For the text-containing cell, return its midpoint in [X, Y] coordinate format. 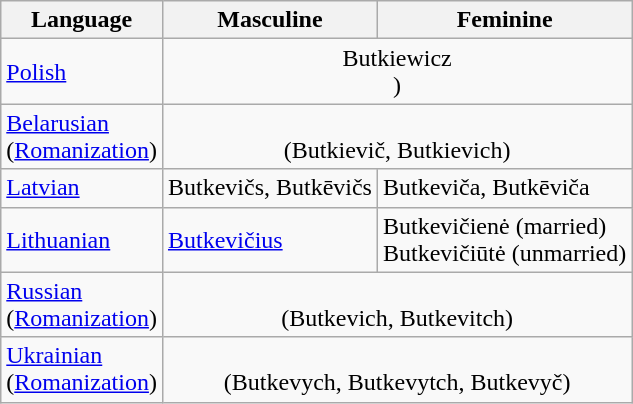
Butkiewicz ) [396, 72]
Masculine [270, 20]
Polish [82, 72]
Belarusian (Romanization) [82, 136]
Lithuanian [82, 240]
Language [82, 20]
Butkevičienė (married)Butkevičiūtė (unmarried) [504, 240]
Russian (Romanization) [82, 304]
Feminine [504, 20]
Butkeviča, Butkēviča [504, 188]
(Butkievič, Butkievich) [396, 136]
Ukrainian (Romanization) [82, 370]
(Butkevych, Butkevytch, Butkevyč) [396, 370]
Latvian [82, 188]
Butkevičs, Butkēvičs [270, 188]
(Butkevich, Butkevitch) [396, 304]
Butkevičius [270, 240]
